From the cell containing the given text, extract its center point as (x, y) coordinate. 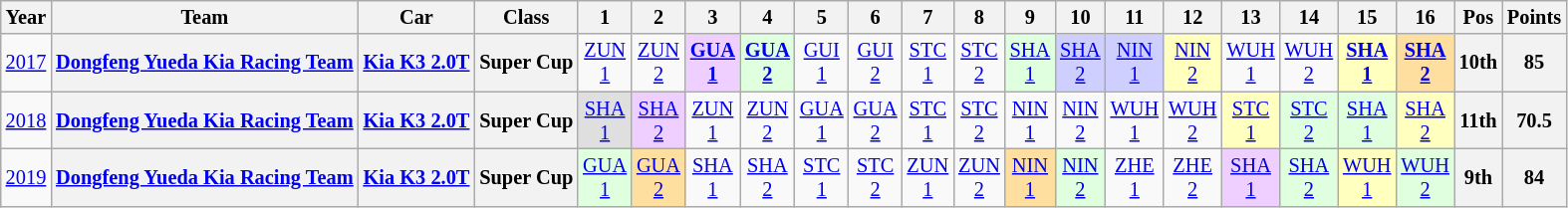
84 (1534, 177)
Car (416, 17)
Year (26, 17)
2 (658, 17)
6 (876, 17)
1 (605, 17)
16 (1425, 17)
9th (1478, 177)
4 (767, 17)
2017 (26, 63)
85 (1534, 63)
2019 (26, 177)
ZHE2 (1192, 177)
7 (928, 17)
Pos (1478, 17)
10 (1080, 17)
9 (1030, 17)
11 (1135, 17)
GUI2 (876, 63)
11th (1478, 120)
2018 (26, 120)
5 (822, 17)
12 (1192, 17)
ZHE1 (1135, 177)
Class (526, 17)
70.5 (1534, 120)
Points (1534, 17)
14 (1309, 17)
8 (979, 17)
Team (204, 17)
3 (713, 17)
GUI1 (822, 63)
15 (1367, 17)
13 (1250, 17)
10th (1478, 63)
